Determine the [X, Y] coordinate at the center of the cell enclosing the given text.  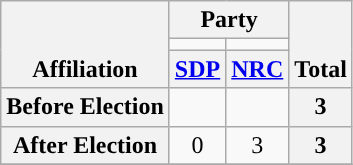
0 [197, 145]
Affiliation [86, 44]
Before Election [86, 107]
Party [228, 20]
SDP [197, 69]
Total [321, 44]
After Election [86, 145]
NRC [258, 69]
